From the cell containing the given text, extract its center point as (x, y) coordinate. 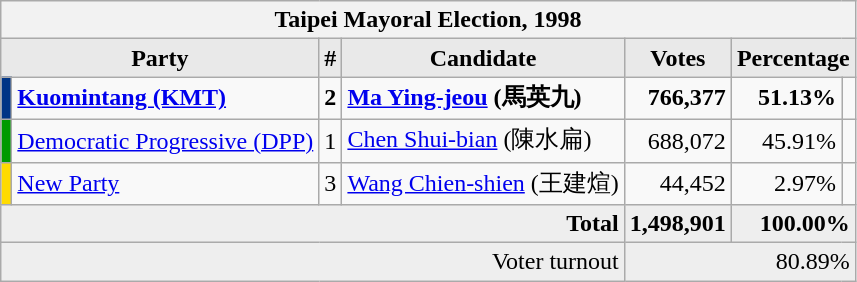
Kuomintang (KMT) (166, 98)
3 (330, 184)
100.00% (793, 224)
Wang Chien-shien (王建煊) (483, 184)
1,498,901 (678, 224)
Total (313, 224)
Voter turnout (313, 262)
1 (330, 140)
80.89% (740, 262)
688,072 (678, 140)
Ma Ying-jeou (馬英九) (483, 98)
Party (160, 58)
Percentage (793, 58)
45.91% (786, 140)
766,377 (678, 98)
2 (330, 98)
Chen Shui-bian (陳水扁) (483, 140)
New Party (166, 184)
51.13% (786, 98)
Votes (678, 58)
Taipei Mayoral Election, 1998 (428, 20)
44,452 (678, 184)
2.97% (786, 184)
Candidate (483, 58)
# (330, 58)
Democratic Progressive (DPP) (166, 140)
